Find where the given text appears and provide that cell's center as (X, Y) coordinate. 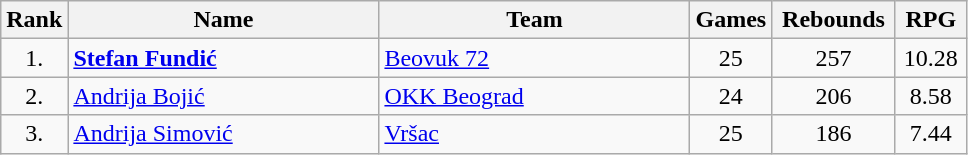
24 (731, 96)
Name (224, 20)
Games (731, 20)
257 (834, 58)
7.44 (930, 134)
Andrija Bojić (224, 96)
10.28 (930, 58)
Rank (34, 20)
Andrija Simović (224, 134)
Team (534, 20)
Vršac (534, 134)
186 (834, 134)
8.58 (930, 96)
Stefan Fundić (224, 58)
OKK Beograd (534, 96)
1. (34, 58)
Rebounds (834, 20)
3. (34, 134)
206 (834, 96)
RPG (930, 20)
2. (34, 96)
Beovuk 72 (534, 58)
